Return [x, y] of the center of cell containing provided text 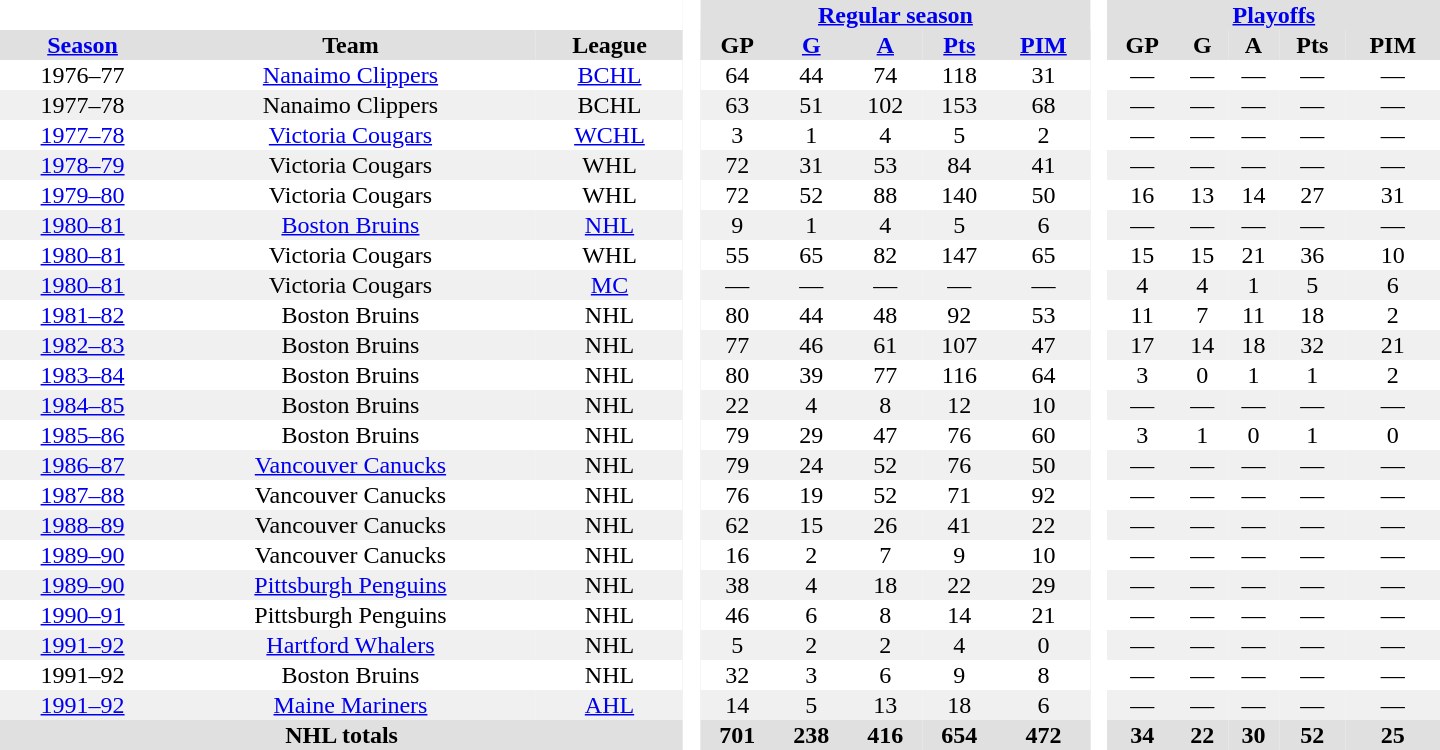
62 [737, 525]
1979–80 [82, 195]
12 [959, 405]
68 [1043, 105]
60 [1043, 435]
82 [885, 255]
1990–91 [82, 615]
55 [737, 255]
36 [1312, 255]
19 [811, 495]
1976–77 [82, 75]
102 [885, 105]
88 [885, 195]
30 [1254, 735]
118 [959, 75]
League [610, 45]
140 [959, 195]
27 [1312, 195]
38 [737, 585]
147 [959, 255]
116 [959, 375]
Maine Mariners [350, 705]
Team [350, 45]
1985–86 [82, 435]
84 [959, 165]
74 [885, 75]
Playoffs [1274, 15]
238 [811, 735]
34 [1142, 735]
1984–85 [82, 405]
71 [959, 495]
WCHL [610, 135]
472 [1043, 735]
107 [959, 345]
1987–88 [82, 495]
153 [959, 105]
Season [82, 45]
AHL [610, 705]
1988–89 [82, 525]
NHL totals [342, 735]
1978–79 [82, 165]
701 [737, 735]
24 [811, 465]
39 [811, 375]
17 [1142, 345]
MC [610, 285]
1983–84 [82, 375]
1986–87 [82, 465]
63 [737, 105]
416 [885, 735]
48 [885, 315]
26 [885, 525]
654 [959, 735]
Regular season [895, 15]
1982–83 [82, 345]
51 [811, 105]
Hartford Whalers [350, 645]
61 [885, 345]
25 [1393, 735]
1981–82 [82, 315]
